Capture the cell that displays the provided text and extract its [X, Y] central coordinate. 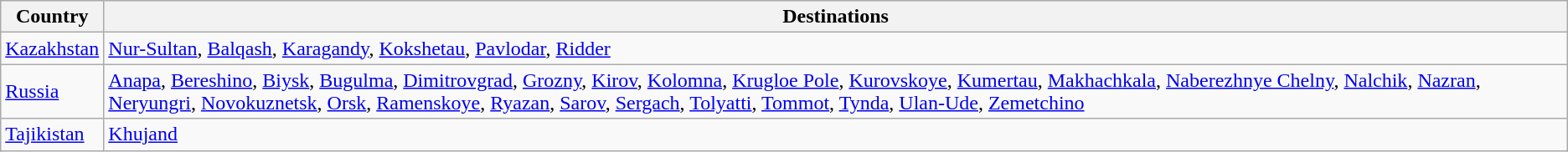
Khujand [836, 134]
Nur-Sultan, Balqash, Karagandy, Kokshetau, Pavlodar, Ridder [836, 48]
Tajikistan [52, 134]
Destinations [836, 17]
Country [52, 17]
Kazakhstan [52, 48]
Russia [52, 92]
